From the cell containing the given text, extract its center point as (x, y) coordinate. 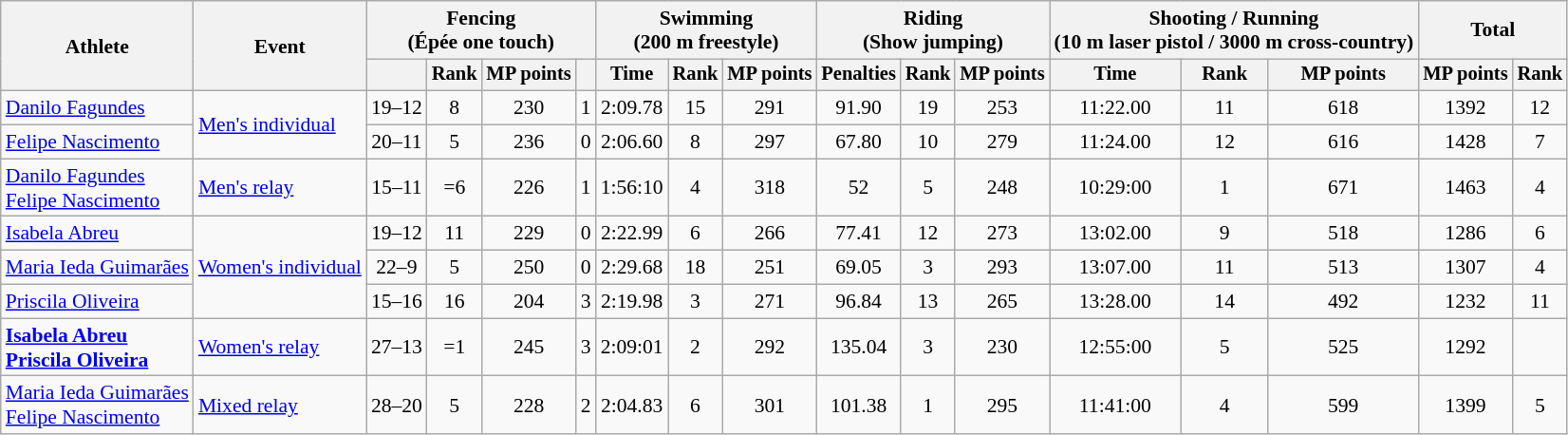
1392 (1465, 108)
Mixed relay (280, 405)
Women's relay (280, 348)
1399 (1465, 405)
599 (1343, 405)
11:22.00 (1116, 108)
77.41 (858, 234)
14 (1224, 302)
1428 (1465, 142)
1286 (1465, 234)
27–13 (397, 348)
265 (1002, 302)
7 (1540, 142)
250 (530, 268)
2:06.60 (632, 142)
Men's relay (280, 188)
279 (1002, 142)
295 (1002, 405)
266 (769, 234)
Shooting / Running(10 m laser pistol / 3000 m cross-country) (1234, 30)
273 (1002, 234)
2:09.78 (632, 108)
13:02.00 (1116, 234)
10:29:00 (1116, 188)
15 (696, 108)
13:28.00 (1116, 302)
Priscila Oliveira (97, 302)
236 (530, 142)
293 (1002, 268)
226 (530, 188)
67.80 (858, 142)
Total (1492, 30)
2:29.68 (632, 268)
15–16 (397, 302)
671 (1343, 188)
513 (1343, 268)
245 (530, 348)
13:07.00 (1116, 268)
=1 (455, 348)
Event (280, 46)
Swimming(200 m freestyle) (706, 30)
271 (769, 302)
Maria Ieda GuimarãesFelipe Nascimento (97, 405)
301 (769, 405)
12:55:00 (1116, 348)
Maria Ieda Guimarães (97, 268)
248 (1002, 188)
15–11 (397, 188)
11:41:00 (1116, 405)
135.04 (858, 348)
2:09:01 (632, 348)
13 (928, 302)
52 (858, 188)
297 (769, 142)
=6 (455, 188)
20–11 (397, 142)
Danilo FagundesFelipe Nascimento (97, 188)
16 (455, 302)
Isabela Abreu (97, 234)
616 (1343, 142)
18 (696, 268)
292 (769, 348)
204 (530, 302)
318 (769, 188)
11:24.00 (1116, 142)
69.05 (858, 268)
22–9 (397, 268)
492 (1343, 302)
Felipe Nascimento (97, 142)
229 (530, 234)
9 (1224, 234)
618 (1343, 108)
251 (769, 268)
228 (530, 405)
Men's individual (280, 125)
Athlete (97, 46)
19 (928, 108)
101.38 (858, 405)
1:56:10 (632, 188)
10 (928, 142)
1232 (1465, 302)
Fencing(Épée one touch) (481, 30)
1307 (1465, 268)
1292 (1465, 348)
Isabela AbreuPriscila Oliveira (97, 348)
253 (1002, 108)
28–20 (397, 405)
96.84 (858, 302)
1463 (1465, 188)
2:22.99 (632, 234)
2:19.98 (632, 302)
518 (1343, 234)
Women's individual (280, 268)
91.90 (858, 108)
525 (1343, 348)
2:04.83 (632, 405)
291 (769, 108)
Danilo Fagundes (97, 108)
Penalties (858, 75)
Riding(Show jumping) (932, 30)
